From the cell containing the given text, extract its center point as [X, Y] coordinate. 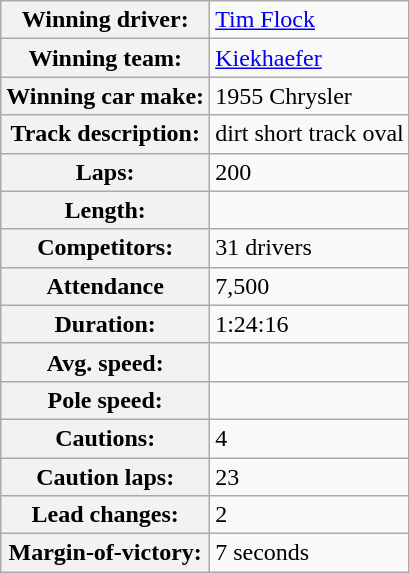
Competitors: [106, 248]
2 [310, 515]
Length: [106, 210]
Pole speed: [106, 400]
4 [310, 438]
23 [310, 477]
Winning driver: [106, 20]
200 [310, 172]
7,500 [310, 286]
Lead changes: [106, 515]
Track description: [106, 134]
7 seconds [310, 553]
Winning car make: [106, 96]
31 drivers [310, 248]
Cautions: [106, 438]
Tim Flock [310, 20]
Margin-of-victory: [106, 553]
Attendance [106, 286]
Kiekhaefer [310, 58]
1:24:16 [310, 324]
1955 Chrysler [310, 96]
Caution laps: [106, 477]
Duration: [106, 324]
Avg. speed: [106, 362]
Laps: [106, 172]
Winning team: [106, 58]
dirt short track oval [310, 134]
